Scan for the cell matching the given text and deliver its [X, Y] coordinate at center. 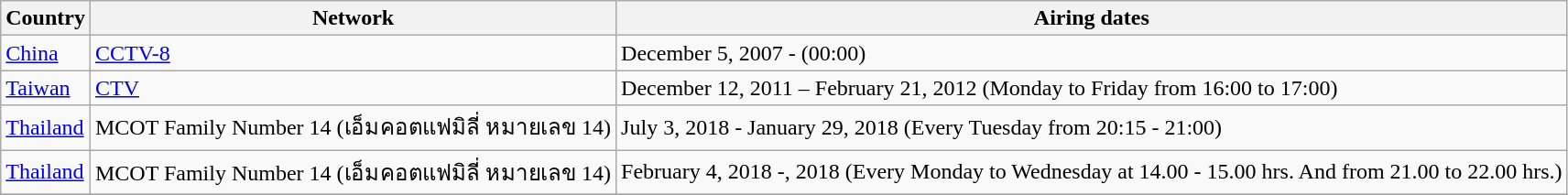
December 5, 2007 - (00:00) [1092, 53]
Taiwan [46, 88]
Airing dates [1092, 18]
China [46, 53]
CCTV-8 [353, 53]
February 4, 2018 -, 2018 (Every Monday to Wednesday at 14.00 - 15.00 hrs. And from 21.00 to 22.00 hrs.) [1092, 172]
CTV [353, 88]
Network [353, 18]
July 3, 2018 - January 29, 2018 (Every Tuesday from 20:15 - 21:00) [1092, 128]
December 12, 2011 – February 21, 2012 (Monday to Friday from 16:00 to 17:00) [1092, 88]
Country [46, 18]
